Return the (x, y) coordinate for the center point of the cell that contains the specified text.  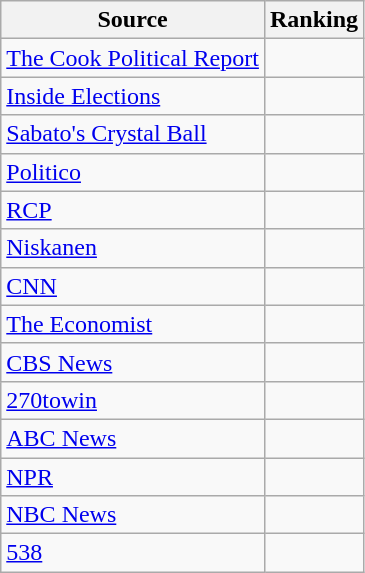
Sabato's Crystal Ball (133, 134)
ABC News (133, 438)
Ranking (314, 20)
Inside Elections (133, 96)
Source (133, 20)
CBS News (133, 362)
538 (133, 553)
Politico (133, 172)
RCP (133, 210)
270towin (133, 400)
Niskanen (133, 248)
The Economist (133, 324)
NBC News (133, 515)
CNN (133, 286)
The Cook Political Report (133, 58)
NPR (133, 477)
